Detect which cell encompasses the target text, then output its [x, y] center coordinate. 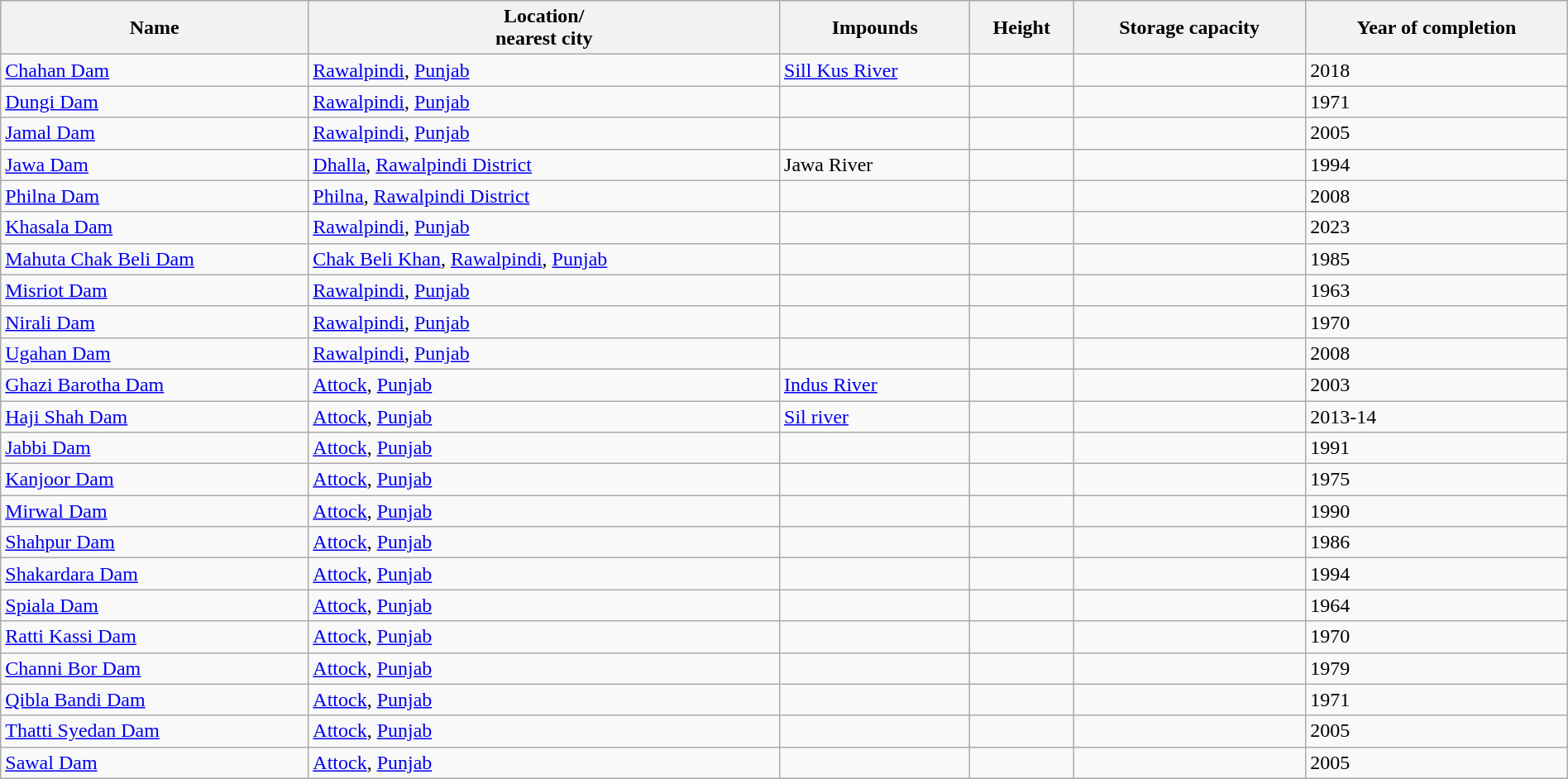
Jamal Dam [155, 133]
Location/nearest city [544, 28]
1964 [1437, 605]
Shahpur Dam [155, 542]
Impounds [875, 28]
Nirali Dam [155, 322]
1963 [1437, 290]
Indus River [875, 385]
Khasala Dam [155, 227]
Haji Shah Dam [155, 416]
1991 [1437, 448]
1975 [1437, 480]
2003 [1437, 385]
Mahuta Chak Beli Dam [155, 259]
Jawa Dam [155, 165]
Misriot Dam [155, 290]
2018 [1437, 70]
1979 [1437, 668]
Dhalla, Rawalpindi District [544, 165]
Qibla Bandi Dam [155, 700]
Shakardara Dam [155, 574]
Name [155, 28]
1986 [1437, 542]
Chak Beli Khan, Rawalpindi, Punjab [544, 259]
Ugahan Dam [155, 353]
Year of completion [1437, 28]
Chahan Dam [155, 70]
Sill Kus River [875, 70]
Height [1022, 28]
Philna, Rawalpindi District [544, 196]
Jawa River [875, 165]
Ghazi Barotha Dam [155, 385]
Jabbi Dam [155, 448]
Philna Dam [155, 196]
2023 [1437, 227]
Spiala Dam [155, 605]
Sil river [875, 416]
1990 [1437, 511]
Dungi Dam [155, 102]
Sawal Dam [155, 762]
Thatti Syedan Dam [155, 731]
Channi Bor Dam [155, 668]
1985 [1437, 259]
2013-14 [1437, 416]
Storage capacity [1189, 28]
Mirwal Dam [155, 511]
Kanjoor Dam [155, 480]
Ratti Kassi Dam [155, 637]
